Output the [x, y] coordinate of the center of the cell containing the given text.  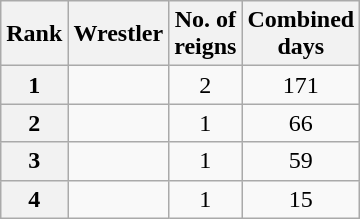
Wrestler [118, 34]
3 [34, 161]
66 [301, 123]
171 [301, 85]
4 [34, 199]
59 [301, 161]
No. ofreigns [206, 34]
15 [301, 199]
Rank [34, 34]
Combineddays [301, 34]
